Find where the given text appears and provide that cell's center as (x, y) coordinate. 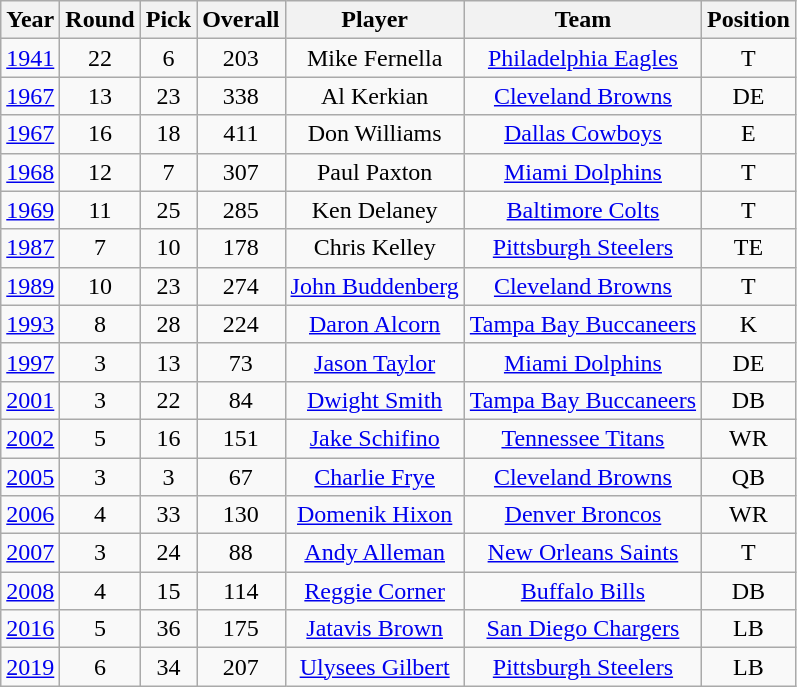
Domenik Hixon (374, 515)
Ulysees Gilbert (374, 667)
33 (168, 515)
Round (100, 20)
12 (100, 172)
New Orleans Saints (582, 553)
24 (168, 553)
Jake Schifino (374, 438)
Chris Kelley (374, 248)
73 (241, 362)
Philadelphia Eagles (582, 58)
Player (374, 20)
203 (241, 58)
Al Kerkian (374, 96)
25 (168, 210)
2007 (30, 553)
K (749, 324)
338 (241, 96)
2002 (30, 438)
Denver Broncos (582, 515)
Baltimore Colts (582, 210)
Jatavis Brown (374, 629)
307 (241, 172)
Andy Alleman (374, 553)
Pick (168, 20)
Buffalo Bills (582, 591)
Overall (241, 20)
Dallas Cowboys (582, 134)
11 (100, 210)
1997 (30, 362)
207 (241, 667)
18 (168, 134)
Don Williams (374, 134)
175 (241, 629)
John Buddenberg (374, 286)
2001 (30, 400)
130 (241, 515)
1987 (30, 248)
2005 (30, 477)
84 (241, 400)
2008 (30, 591)
151 (241, 438)
1969 (30, 210)
1993 (30, 324)
224 (241, 324)
Reggie Corner (374, 591)
Team (582, 20)
2006 (30, 515)
274 (241, 286)
15 (168, 591)
Tennessee Titans (582, 438)
28 (168, 324)
34 (168, 667)
88 (241, 553)
36 (168, 629)
411 (241, 134)
Dwight Smith (374, 400)
Paul Paxton (374, 172)
San Diego Chargers (582, 629)
8 (100, 324)
Mike Fernella (374, 58)
1941 (30, 58)
Year (30, 20)
Daron Alcorn (374, 324)
67 (241, 477)
TE (749, 248)
Position (749, 20)
QB (749, 477)
1968 (30, 172)
2016 (30, 629)
E (749, 134)
2019 (30, 667)
285 (241, 210)
114 (241, 591)
Ken Delaney (374, 210)
Jason Taylor (374, 362)
178 (241, 248)
1989 (30, 286)
Charlie Frye (374, 477)
